Provide the (X, Y) coordinate of the cell's center where the given text is located.  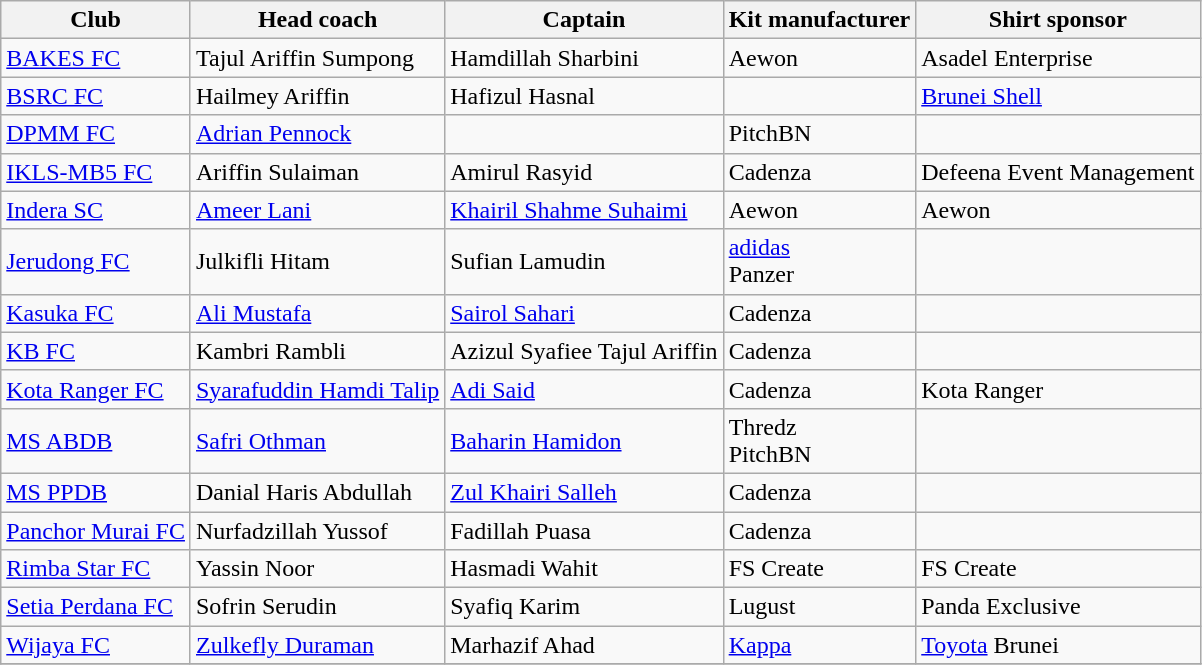
Jerudong FC (96, 262)
Adrian Pennock (317, 134)
Asadel Enterprise (1058, 58)
Kappa (820, 645)
Syarafuddin Hamdi Talip (317, 389)
Danial Haris Abdullah (317, 492)
Amirul Rasyid (584, 172)
Rimba Star FC (96, 569)
Fadillah Puasa (584, 531)
Toyota Brunei (1058, 645)
Sufian Lamudin (584, 262)
Baharin Hamidon (584, 440)
Indera SC (96, 210)
Ariffin Sulaiman (317, 172)
Head coach (317, 20)
Setia Perdana FC (96, 607)
Shirt sponsor (1058, 20)
Julkifli Hitam (317, 262)
Hafizul Hasnal (584, 96)
PitchBN (820, 134)
Thredz PitchBN (820, 440)
Hailmey Ariffin (317, 96)
Kota Ranger FC (96, 389)
Brunei Shell (1058, 96)
Nurfadzillah Yussof (317, 531)
Ameer Lani (317, 210)
Syafiq Karim (584, 607)
Kota Ranger (1058, 389)
Khairil Shahme Suhaimi (584, 210)
Wijaya FC (96, 645)
Panda Exclusive (1058, 607)
Ali Mustafa (317, 313)
Adi Said (584, 389)
Lugust (820, 607)
BSRC FC (96, 96)
Marhazif Ahad (584, 645)
Zul Khairi Salleh (584, 492)
Zulkefly Duraman (317, 645)
Kasuka FC (96, 313)
adidas Panzer (820, 262)
BAKES FC (96, 58)
DPMM FC (96, 134)
Hasmadi Wahit (584, 569)
Sairol Sahari (584, 313)
Yassin Noor (317, 569)
Panchor Murai FC (96, 531)
Defeena Event Management (1058, 172)
Kit manufacturer (820, 20)
Club (96, 20)
Captain (584, 20)
Kambri Rambli (317, 351)
IKLS-MB5 FC (96, 172)
Hamdillah Sharbini (584, 58)
KB FC (96, 351)
Safri Othman (317, 440)
Sofrin Serudin (317, 607)
Azizul Syafiee Tajul Ariffin (584, 351)
MS ABDB (96, 440)
MS PPDB (96, 492)
Tajul Ariffin Sumpong (317, 58)
